Extract the (x, y) coordinate from the center of the cell holding the provided text.  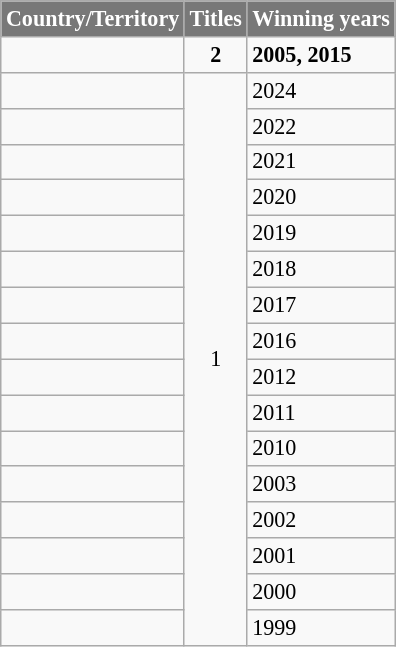
Titles (216, 18)
2000 (321, 591)
2003 (321, 484)
2002 (321, 520)
2001 (321, 556)
2018 (321, 269)
2005, 2015 (321, 54)
2017 (321, 305)
2024 (321, 90)
2019 (321, 233)
2012 (321, 377)
2021 (321, 162)
2016 (321, 341)
2020 (321, 198)
1 (216, 358)
2011 (321, 412)
2 (216, 54)
2010 (321, 448)
Country/Territory (93, 18)
2022 (321, 126)
Winning years (321, 18)
1999 (321, 627)
